Search for the cell housing the specified text and yield its (X, Y) center coordinate. 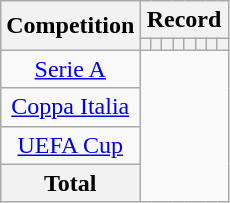
Record (184, 20)
UEFA Cup (70, 145)
Coppa Italia (70, 107)
Total (70, 183)
Competition (70, 26)
Serie A (70, 69)
